Capture the cell that displays the provided text and extract its (x, y) central coordinate. 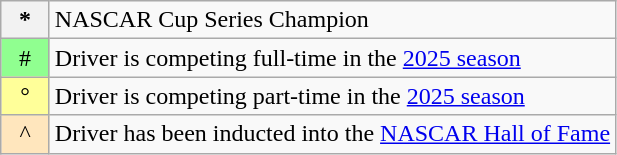
Driver has been inducted into the NASCAR Hall of Fame (332, 134)
° (26, 96)
* (26, 20)
^ (26, 134)
NASCAR Cup Series Champion (332, 20)
# (26, 58)
Driver is competing full-time in the 2025 season (332, 58)
Driver is competing part-time in the 2025 season (332, 96)
